For the text-containing cell, return its midpoint in (x, y) coordinate format. 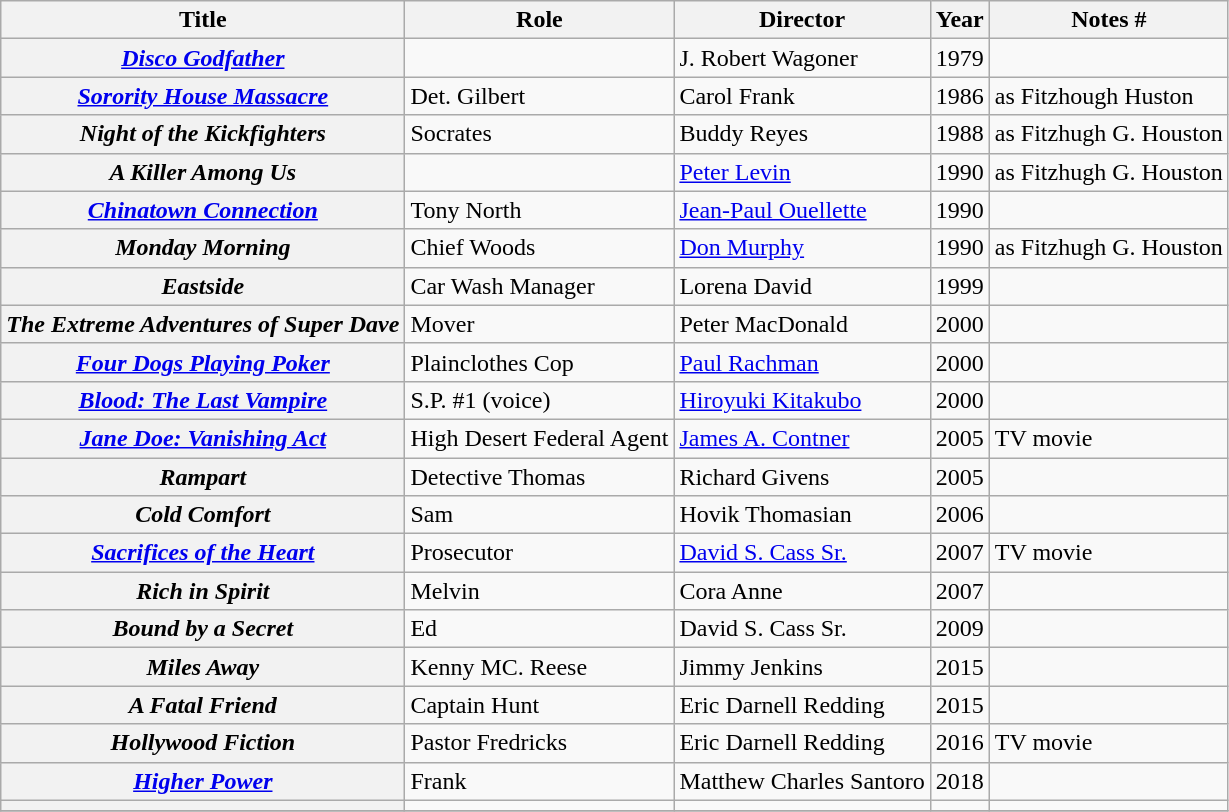
Peter Levin (802, 172)
Tony North (540, 210)
Eastside (203, 286)
Frank (540, 781)
Jimmy Jenkins (802, 667)
Mover (540, 324)
Blood: The Last Vampire (203, 400)
Ed (540, 629)
Hovik Thomasian (802, 515)
S.P. #1 (voice) (540, 400)
as Fitzhough Huston (1108, 96)
Chief Woods (540, 248)
J. Robert Wagoner (802, 58)
Richard Givens (802, 477)
Director (802, 20)
Paul Rachman (802, 362)
Notes # (1108, 20)
2018 (960, 781)
Miles Away (203, 667)
Lorena David (802, 286)
Jane Doe: Vanishing Act (203, 438)
Rampart (203, 477)
Role (540, 20)
Monday Morning (203, 248)
High Desert Federal Agent (540, 438)
Don Murphy (802, 248)
Bound by a Secret (203, 629)
Kenny MC. Reese (540, 667)
Sacrifices of the Heart (203, 553)
1988 (960, 134)
Peter MacDonald (802, 324)
Title (203, 20)
A Fatal Friend (203, 705)
Buddy Reyes (802, 134)
1999 (960, 286)
Four Dogs Playing Poker (203, 362)
Pastor Fredricks (540, 743)
1986 (960, 96)
James A. Contner (802, 438)
2009 (960, 629)
Cold Comfort (203, 515)
Higher Power (203, 781)
Sam (540, 515)
Sorority House Massacre (203, 96)
Detective Thomas (540, 477)
2016 (960, 743)
Night of the Kickfighters (203, 134)
Captain Hunt (540, 705)
Rich in Spirit (203, 591)
Carol Frank (802, 96)
Car Wash Manager (540, 286)
Det. Gilbert (540, 96)
The Extreme Adventures of Super Dave (203, 324)
A Killer Among Us (203, 172)
Plainclothes Cop (540, 362)
Matthew Charles Santoro (802, 781)
Hollywood Fiction (203, 743)
Disco Godfather (203, 58)
Hiroyuki Kitakubo (802, 400)
Prosecutor (540, 553)
2006 (960, 515)
1979 (960, 58)
Jean-Paul Ouellette (802, 210)
Chinatown Connection (203, 210)
Melvin (540, 591)
Year (960, 20)
Socrates (540, 134)
Cora Anne (802, 591)
